Provide the [X, Y] coordinate of the cell's center where the given text is located.  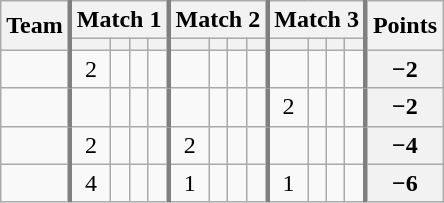
Match 1 [120, 20]
Points [404, 26]
4 [90, 183]
−6 [404, 183]
Team [36, 26]
Match 3 [316, 20]
−4 [404, 145]
Match 2 [218, 20]
